Search for the cell housing the specified text and yield its [x, y] center coordinate. 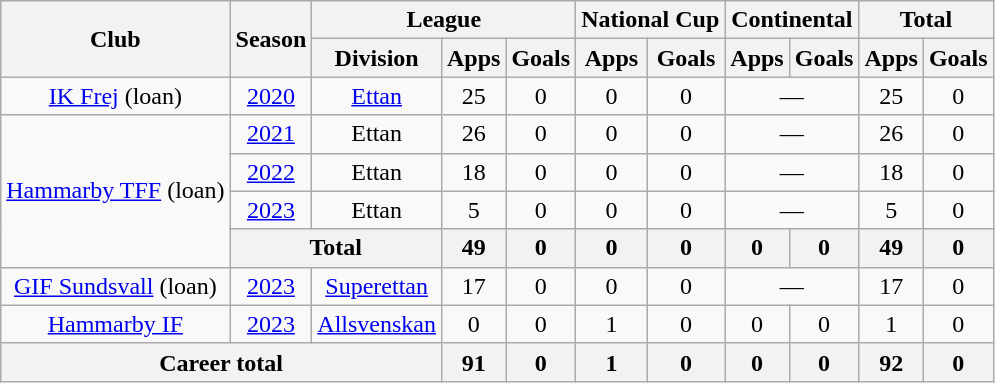
Hammarby IF [116, 324]
Division [377, 58]
Superettan [377, 286]
GIF Sundsvall (loan) [116, 286]
91 [473, 362]
Club [116, 39]
2020 [271, 96]
Career total [222, 362]
IK Frej (loan) [116, 96]
National Cup [650, 20]
92 [891, 362]
2021 [271, 134]
Season [271, 39]
Allsvenskan [377, 324]
Continental [792, 20]
2022 [271, 172]
League [444, 20]
Hammarby TFF (loan) [116, 191]
